Detect which cell encompasses the target text, then output its (X, Y) center coordinate. 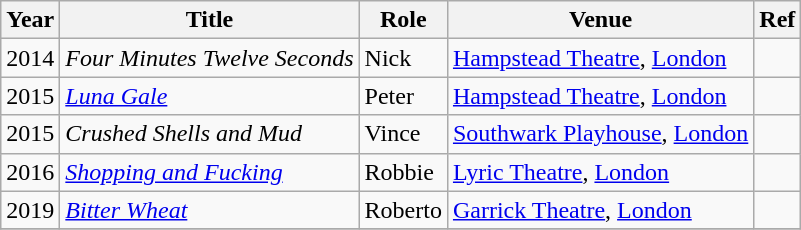
Peter (403, 96)
2019 (30, 210)
Role (403, 20)
Venue (600, 20)
Roberto (403, 210)
Ref (778, 20)
Crushed Shells and Mud (210, 134)
Robbie (403, 172)
Luna Gale (210, 96)
Title (210, 20)
2016 (30, 172)
Shopping and Fucking (210, 172)
2014 (30, 58)
Vince (403, 134)
Southwark Playhouse, London (600, 134)
Garrick Theatre, London (600, 210)
Four Minutes Twelve Seconds (210, 58)
Bitter Wheat (210, 210)
Nick (403, 58)
Lyric Theatre, London (600, 172)
Year (30, 20)
